For the text-containing cell, return its midpoint in [X, Y] coordinate format. 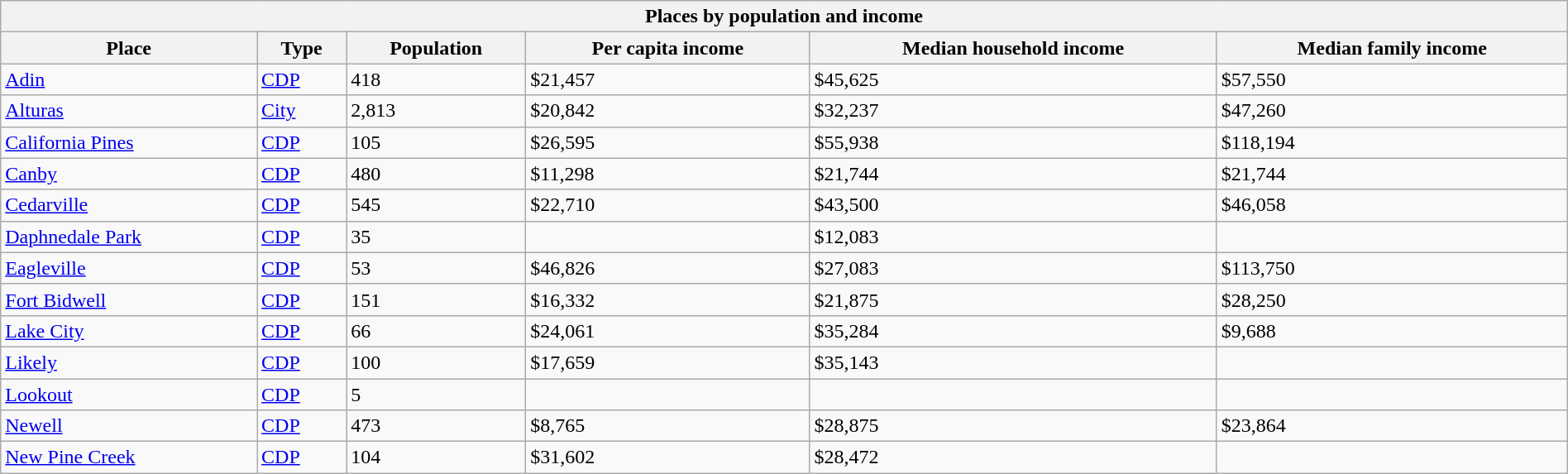
2,813 [437, 111]
Type [302, 48]
Median family income [1392, 48]
Places by population and income [784, 17]
$16,332 [668, 299]
$28,472 [1013, 457]
Adin [129, 79]
5 [437, 395]
$45,625 [1013, 79]
480 [437, 174]
105 [437, 142]
Newell [129, 426]
Alturas [129, 111]
35 [437, 237]
City [302, 111]
$27,083 [1013, 268]
$21,875 [1013, 299]
473 [437, 426]
$12,083 [1013, 237]
545 [437, 205]
$46,058 [1392, 205]
Eagleville [129, 268]
$55,938 [1013, 142]
100 [437, 362]
$24,061 [668, 331]
$47,260 [1392, 111]
New Pine Creek [129, 457]
Lookout [129, 395]
Median household income [1013, 48]
$31,602 [668, 457]
Lake City [129, 331]
151 [437, 299]
$11,298 [668, 174]
$8,765 [668, 426]
$43,500 [1013, 205]
53 [437, 268]
Place [129, 48]
$57,550 [1392, 79]
$22,710 [668, 205]
$26,595 [668, 142]
Fort Bidwell [129, 299]
Daphnedale Park [129, 237]
Likely [129, 362]
$113,750 [1392, 268]
$17,659 [668, 362]
$35,284 [1013, 331]
$46,826 [668, 268]
418 [437, 79]
66 [437, 331]
$28,875 [1013, 426]
$9,688 [1392, 331]
$35,143 [1013, 362]
$28,250 [1392, 299]
Canby [129, 174]
California Pines [129, 142]
Population [437, 48]
$118,194 [1392, 142]
$23,864 [1392, 426]
$21,457 [668, 79]
104 [437, 457]
$32,237 [1013, 111]
Per capita income [668, 48]
$20,842 [668, 111]
Cedarville [129, 205]
